Pinpoint the cell where the given text exists, returning its (x, y) midpoint coordinate. 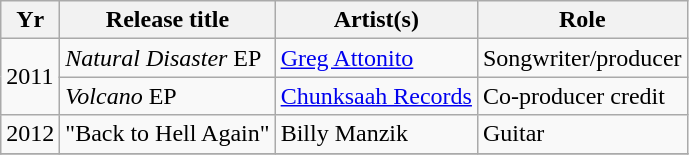
2012 (30, 134)
Guitar (582, 134)
Role (582, 20)
Release title (168, 20)
Natural Disaster EP (168, 58)
Yr (30, 20)
"Back to Hell Again" (168, 134)
Songwriter/producer (582, 58)
Co-producer credit (582, 96)
Greg Attonito (376, 58)
2011 (30, 77)
Billy Manzik (376, 134)
Artist(s) (376, 20)
Volcano EP (168, 96)
Chunksaah Records (376, 96)
